Provide the (X, Y) coordinate of the cell's center where the given text is located.  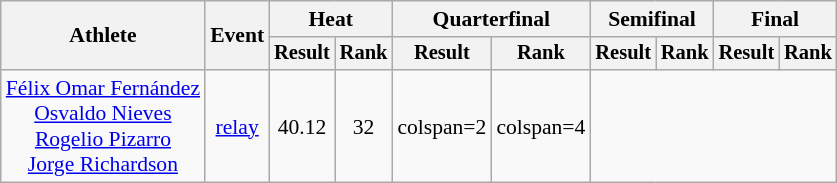
Athlete (103, 36)
colspan=4 (540, 126)
Quarterfinal (491, 19)
40.12 (302, 126)
colspan=2 (442, 126)
Final (776, 19)
Event (237, 36)
32 (364, 126)
Heat (330, 19)
Semifinal (652, 19)
Félix Omar FernándezOsvaldo NievesRogelio PizarroJorge Richardson (103, 126)
relay (237, 126)
